Find where the given text appears and provide that cell's center as [x, y] coordinate. 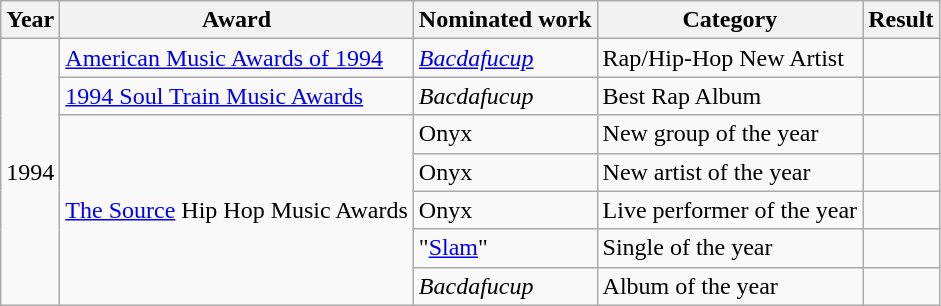
Result [901, 20]
Live performer of the year [730, 210]
1994 Soul Train Music Awards [236, 96]
"Slam" [505, 248]
New group of the year [730, 134]
Award [236, 20]
The Source Hip Hop Music Awards [236, 210]
New artist of the year [730, 172]
Single of the year [730, 248]
1994 [30, 172]
Best Rap Album [730, 96]
Category [730, 20]
Nominated work [505, 20]
Rap/Hip-Hop New Artist [730, 58]
Album of the year [730, 286]
Year [30, 20]
American Music Awards of 1994 [236, 58]
